For the text-containing cell, return its midpoint in [X, Y] coordinate format. 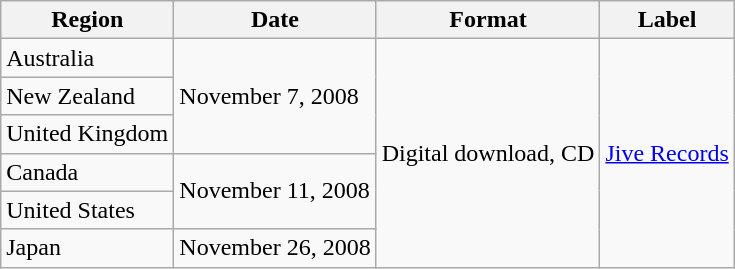
Digital download, CD [488, 153]
Date [275, 20]
United Kingdom [88, 134]
Label [667, 20]
New Zealand [88, 96]
Canada [88, 172]
Format [488, 20]
November 11, 2008 [275, 191]
United States [88, 210]
Region [88, 20]
November 26, 2008 [275, 248]
November 7, 2008 [275, 96]
Japan [88, 248]
Australia [88, 58]
Jive Records [667, 153]
